Return [X, Y] of the center of cell containing provided text 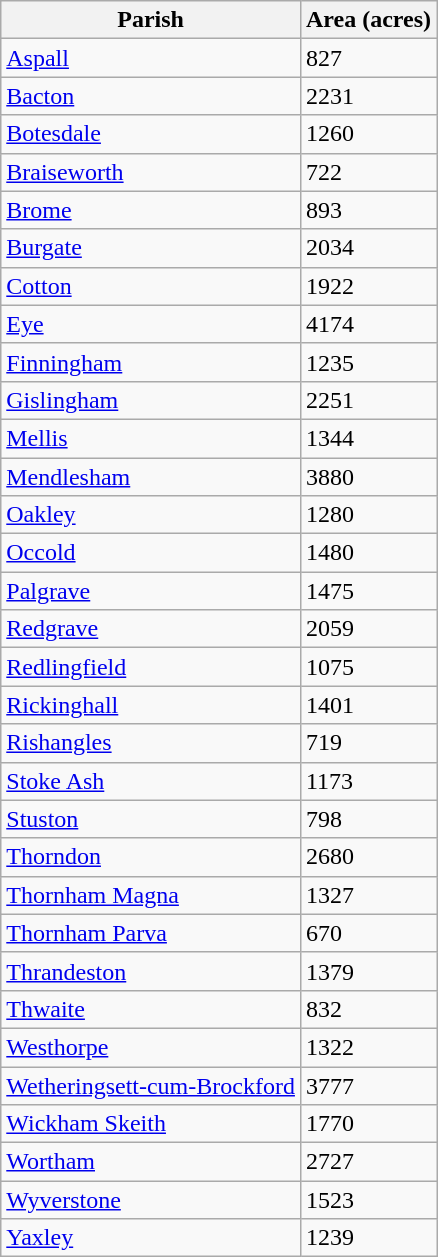
Stoke Ash [151, 781]
1239 [368, 1238]
1523 [368, 1200]
2231 [368, 96]
Gislingham [151, 400]
Occold [151, 553]
1344 [368, 438]
Thorndon [151, 857]
1280 [368, 515]
Burgate [151, 248]
Thornham Parva [151, 933]
Rickinghall [151, 705]
Area (acres) [368, 20]
1075 [368, 667]
1379 [368, 971]
Wickham Skeith [151, 1124]
2059 [368, 629]
1235 [368, 362]
Botesdale [151, 134]
1327 [368, 895]
722 [368, 172]
2251 [368, 400]
1922 [368, 286]
Stuston [151, 819]
1770 [368, 1124]
Mellis [151, 438]
1475 [368, 591]
Palgrave [151, 591]
Thrandeston [151, 971]
Oakley [151, 515]
2034 [368, 248]
Rishangles [151, 743]
4174 [368, 324]
Redgrave [151, 629]
832 [368, 1009]
1260 [368, 134]
2680 [368, 857]
3777 [368, 1085]
Parish [151, 20]
1401 [368, 705]
1173 [368, 781]
Yaxley [151, 1238]
Eye [151, 324]
Wyverstone [151, 1200]
2727 [368, 1162]
Cotton [151, 286]
Mendlesham [151, 477]
670 [368, 933]
827 [368, 58]
Brome [151, 210]
Aspall [151, 58]
798 [368, 819]
719 [368, 743]
893 [368, 210]
Bacton [151, 96]
Wetheringsett-cum-Brockford [151, 1085]
Thornham Magna [151, 895]
1322 [368, 1047]
Redlingfield [151, 667]
3880 [368, 477]
Westhorpe [151, 1047]
Finningham [151, 362]
1480 [368, 553]
Wortham [151, 1162]
Braiseworth [151, 172]
Thwaite [151, 1009]
